From the cell containing the given text, extract its center point as [X, Y] coordinate. 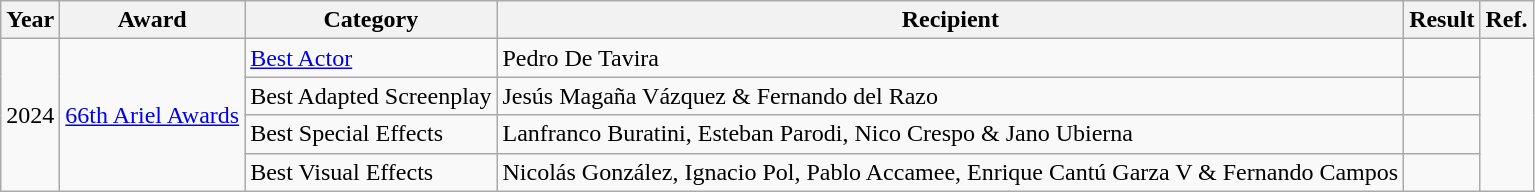
Best Visual Effects [371, 172]
Result [1442, 20]
66th Ariel Awards [152, 115]
Ref. [1506, 20]
Recipient [950, 20]
Lanfranco Buratini, Esteban Parodi, Nico Crespo & Jano Ubierna [950, 134]
Year [30, 20]
Best Special Effects [371, 134]
Nicolás González, Ignacio Pol, Pablo Accamee, Enrique Cantú Garza V & Fernando Campos [950, 172]
2024 [30, 115]
Best Adapted Screenplay [371, 96]
Category [371, 20]
Award [152, 20]
Pedro De Tavira [950, 58]
Jesús Magaña Vázquez & Fernando del Razo [950, 96]
Best Actor [371, 58]
